Provide the (X, Y) coordinate of the cell's center where the given text is located.  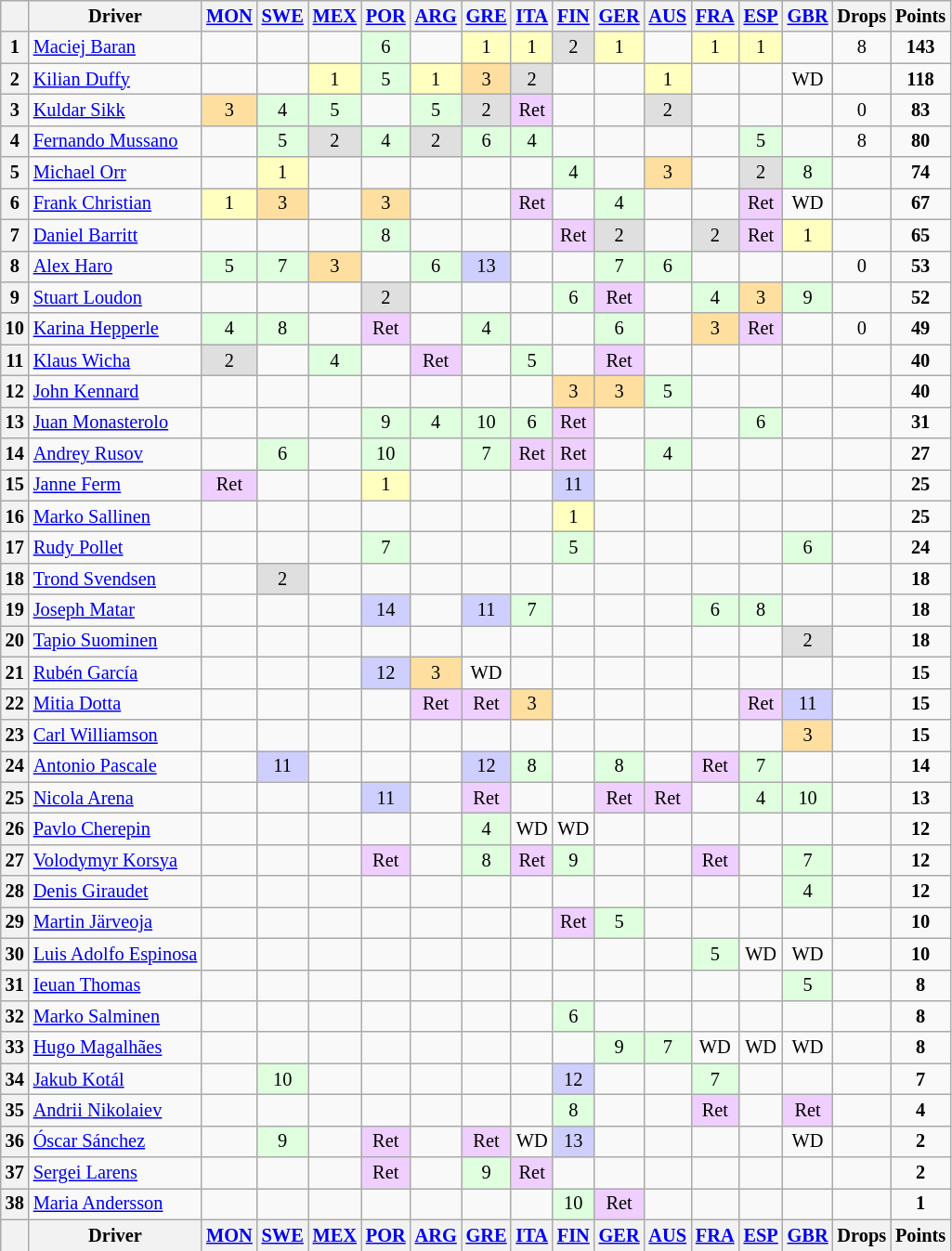
Denis Giraudet (115, 892)
Trond Svendsen (115, 579)
21 (15, 672)
23 (15, 735)
Martin Järveoja (115, 922)
Andrey Rusov (115, 454)
Maciej Baran (115, 47)
Ieuan Thomas (115, 985)
67 (920, 203)
118 (920, 79)
Pavlo Cherepin (115, 828)
John Kennard (115, 391)
Mitia Dotta (115, 704)
33 (15, 1048)
Stuart Loudon (115, 297)
Kuldar Sikk (115, 110)
Maria Andersson (115, 1204)
Tapio Suominen (115, 641)
Hugo Magalhães (115, 1048)
49 (920, 329)
32 (15, 1016)
Carl Williamson (115, 735)
Kilian Duffy (115, 79)
80 (920, 141)
Frank Christian (115, 203)
Jakub Kotál (115, 1079)
Janne Ferm (115, 485)
34 (15, 1079)
38 (15, 1204)
22 (15, 704)
65 (920, 235)
53 (920, 267)
37 (15, 1173)
20 (15, 641)
Rubén García (115, 672)
35 (15, 1110)
Michael Orr (115, 173)
Óscar Sánchez (115, 1141)
Fernando Mussano (115, 141)
52 (920, 297)
36 (15, 1141)
Alex Haro (115, 267)
29 (15, 922)
Nicola Arena (115, 798)
Joseph Matar (115, 610)
19 (15, 610)
Juan Monasterolo (115, 423)
28 (15, 892)
Marko Sallinen (115, 516)
Sergei Larens (115, 1173)
16 (15, 516)
143 (920, 47)
30 (15, 954)
Luis Adolfo Espinosa (115, 954)
Rudy Pollet (115, 547)
83 (920, 110)
Andrii Nikolaiev (115, 1110)
17 (15, 547)
26 (15, 828)
Karina Hepperle (115, 329)
Klaus Wicha (115, 360)
Daniel Barritt (115, 235)
74 (920, 173)
Volodymyr Korsya (115, 860)
Antonio Pascale (115, 766)
Marko Salminen (115, 1016)
